Pinpoint the cell where the given text exists, returning its (X, Y) midpoint coordinate. 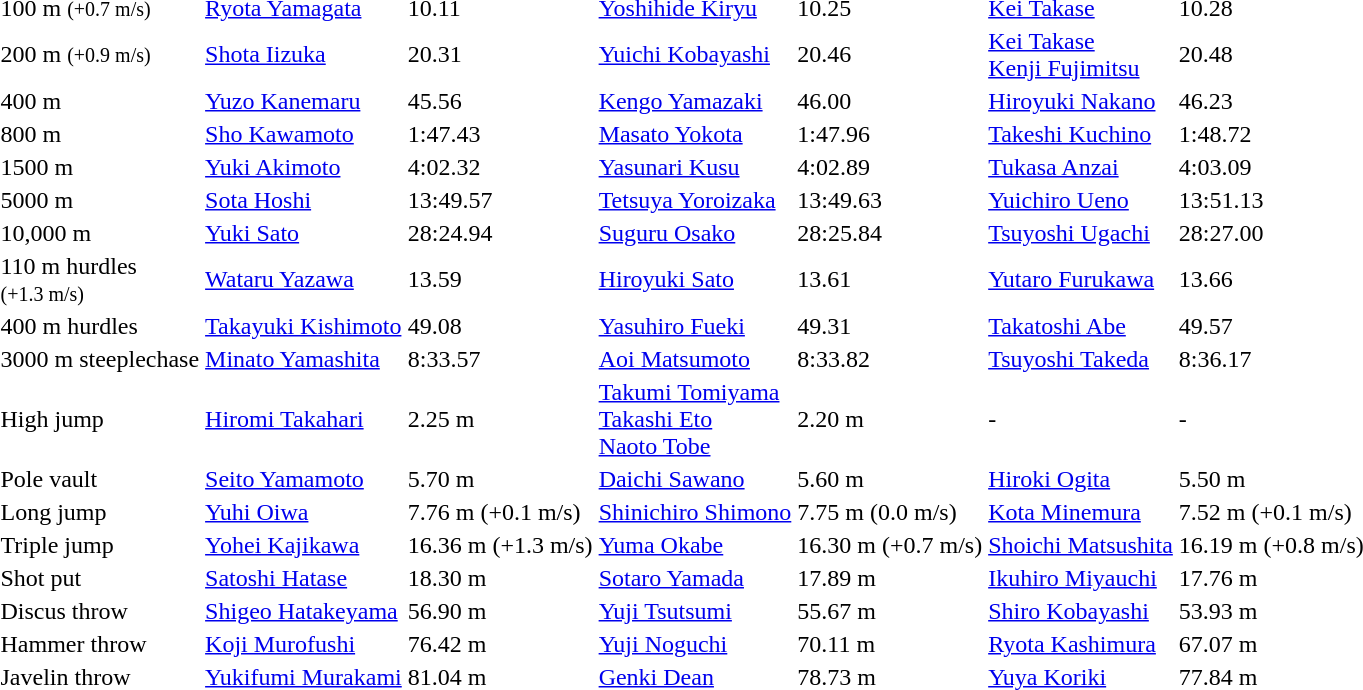
8:33.57 (500, 359)
Yuzo Kanemaru (304, 101)
Yohei Kajikawa (304, 545)
Yuichiro Ueno (1081, 200)
Yutaro Furukawa (1081, 280)
2.25 m (500, 419)
49.08 (500, 326)
45.56 (500, 101)
Seito Yamamoto (304, 479)
Daichi Sawano (695, 479)
Sho Kawamoto (304, 134)
70.11 m (890, 644)
Ikuhiro Miyauchi (1081, 578)
Sota Hoshi (304, 200)
Yuji Noguchi (695, 644)
1:47.43 (500, 134)
18.30 m (500, 578)
Yuhi Oiwa (304, 512)
Sotaro Yamada (695, 578)
13:49.63 (890, 200)
Takatoshi Abe (1081, 326)
Yasunari Kusu (695, 167)
Aoi Matsumoto (695, 359)
28:25.84 (890, 233)
- (1081, 419)
Takeshi Kuchino (1081, 134)
7.75 m (0.0 m/s) (890, 512)
Yuki Akimoto (304, 167)
Yuji Tsutsumi (695, 611)
Yasuhiro Fueki (695, 326)
20.31 (500, 54)
Tetsuya Yoroizaka (695, 200)
Satoshi Hatase (304, 578)
17.89 m (890, 578)
5.60 m (890, 479)
Yuichi Kobayashi (695, 54)
5.70 m (500, 479)
16.30 m (+0.7 m/s) (890, 545)
4:02.89 (890, 167)
20.46 (890, 54)
Wataru Yazawa (304, 280)
55.67 m (890, 611)
46.00 (890, 101)
1:47.96 (890, 134)
Suguru Osako (695, 233)
Takumi TomiyamaTakashi EtoNaoto Tobe (695, 419)
Shota Iizuka (304, 54)
Yuki Sato (304, 233)
Tukasa Anzai (1081, 167)
13.59 (500, 280)
56.90 m (500, 611)
Kengo Yamazaki (695, 101)
Kei TakaseKenji Fujimitsu (1081, 54)
76.42 m (500, 644)
Hiroyuki Sato (695, 280)
Shigeo Hatakeyama (304, 611)
16.36 m (+1.3 m/s) (500, 545)
13:49.57 (500, 200)
Shinichiro Shimono (695, 512)
49.31 (890, 326)
Koji Murofushi (304, 644)
Tsuyoshi Ugachi (1081, 233)
Shoichi Matsushita (1081, 545)
Takayuki Kishimoto (304, 326)
28:24.94 (500, 233)
Tsuyoshi Takeda (1081, 359)
13.61 (890, 280)
Ryota Kashimura (1081, 644)
Hiroki Ogita (1081, 479)
Hiromi Takahari (304, 419)
Yuma Okabe (695, 545)
8:33.82 (890, 359)
Masato Yokota (695, 134)
7.76 m (+0.1 m/s) (500, 512)
4:02.32 (500, 167)
2.20 m (890, 419)
Shiro Kobayashi (1081, 611)
Minato Yamashita (304, 359)
Kota Minemura (1081, 512)
Hiroyuki Nakano (1081, 101)
